For the text-containing cell, return its midpoint in (x, y) coordinate format. 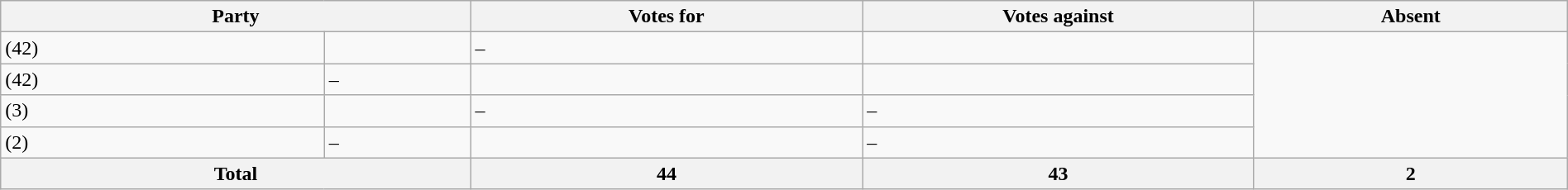
(3) (162, 111)
43 (1059, 173)
Party (236, 17)
Total (236, 173)
Votes for (667, 17)
2 (1411, 173)
Votes against (1059, 17)
(2) (162, 142)
44 (667, 173)
Absent (1411, 17)
